Search for the cell housing the specified text and yield its [X, Y] center coordinate. 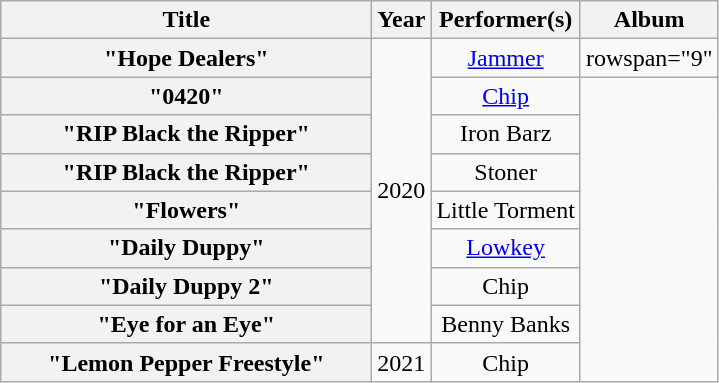
Iron Barz [506, 134]
2020 [402, 191]
Album [649, 20]
rowspan="9" [649, 58]
Jammer [506, 58]
"Flowers" [186, 210]
Benny Banks [506, 324]
"Eye for an Eye" [186, 324]
"0420" [186, 96]
Title [186, 20]
"Hope Dealers" [186, 58]
Lowkey [506, 248]
Year [402, 20]
Stoner [506, 172]
2021 [402, 362]
"Lemon Pepper Freestyle" [186, 362]
"Daily Duppy 2" [186, 286]
Performer(s) [506, 20]
Little Torment [506, 210]
"Daily Duppy" [186, 248]
